For the text-containing cell, return its midpoint in [x, y] coordinate format. 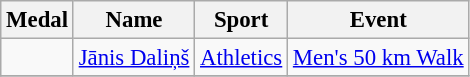
Sport [242, 20]
Men's 50 km Walk [378, 58]
Medal [38, 20]
Event [378, 20]
Jānis Daliņš [134, 58]
Athletics [242, 58]
Name [134, 20]
